Determine the [x, y] coordinate at the center of the cell enclosing the given text.  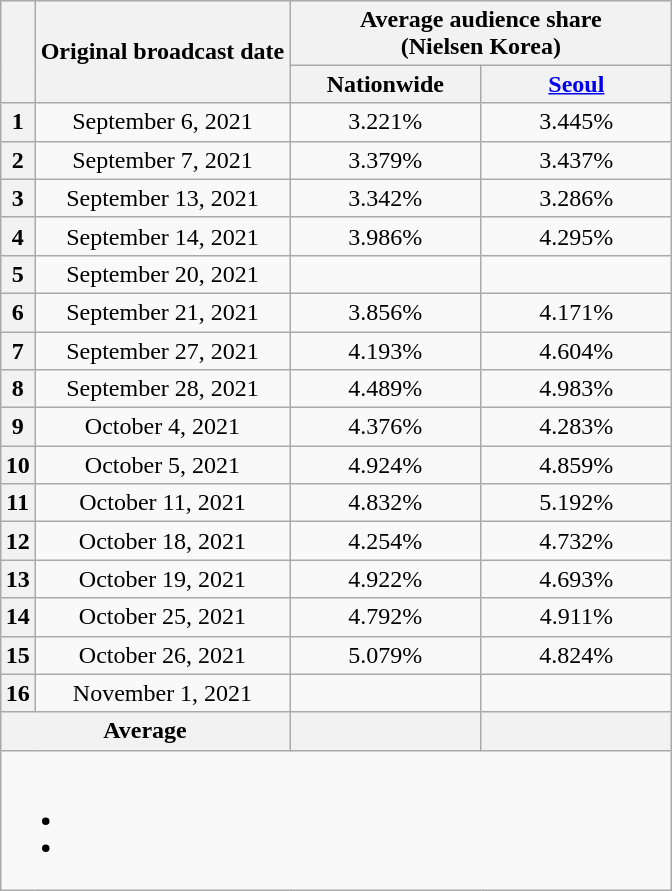
4.732% [576, 541]
October 5, 2021 [162, 465]
4.283% [576, 427]
September 20, 2021 [162, 274]
3.221% [386, 122]
12 [18, 541]
2 [18, 160]
4.254% [386, 541]
September 27, 2021 [162, 351]
5.192% [576, 503]
15 [18, 655]
1 [18, 122]
Average [145, 731]
3.379% [386, 160]
4.983% [576, 389]
5 [18, 274]
11 [18, 503]
4.376% [386, 427]
3.286% [576, 198]
Nationwide [386, 84]
October 11, 2021 [162, 503]
5.079% [386, 655]
October 4, 2021 [162, 427]
13 [18, 579]
Average audience share(Nielsen Korea) [481, 32]
September 28, 2021 [162, 389]
4.693% [576, 579]
4.859% [576, 465]
September 14, 2021 [162, 236]
4 [18, 236]
6 [18, 312]
4.193% [386, 351]
4.911% [576, 617]
3.437% [576, 160]
4.295% [576, 236]
September 6, 2021 [162, 122]
7 [18, 351]
4.792% [386, 617]
4.832% [386, 503]
3.445% [576, 122]
3.342% [386, 198]
14 [18, 617]
3 [18, 198]
October 18, 2021 [162, 541]
4.922% [386, 579]
4.604% [576, 351]
October 26, 2021 [162, 655]
September 7, 2021 [162, 160]
4.924% [386, 465]
October 25, 2021 [162, 617]
4.824% [576, 655]
8 [18, 389]
4.489% [386, 389]
November 1, 2021 [162, 693]
16 [18, 693]
9 [18, 427]
September 13, 2021 [162, 198]
September 21, 2021 [162, 312]
3.986% [386, 236]
Original broadcast date [162, 52]
Seoul [576, 84]
10 [18, 465]
October 19, 2021 [162, 579]
4.171% [576, 312]
3.856% [386, 312]
